Scan for the cell matching the given text and deliver its (x, y) coordinate at center. 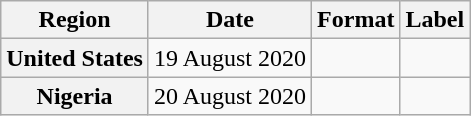
Format (356, 20)
20 August 2020 (230, 96)
Region (75, 20)
19 August 2020 (230, 58)
Date (230, 20)
Nigeria (75, 96)
United States (75, 58)
Label (435, 20)
